Capture the cell that displays the provided text and extract its (x, y) central coordinate. 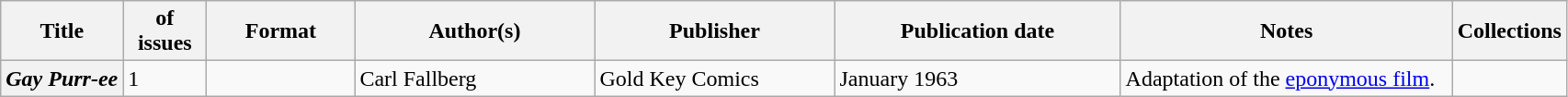
Notes (1287, 31)
Gay Purr-ee (62, 79)
January 1963 (978, 79)
Title (62, 31)
Gold Key Comics (715, 79)
Format (281, 31)
Publisher (715, 31)
1 (165, 79)
of issues (165, 31)
Carl Fallberg (474, 79)
Collections (1509, 31)
Adaptation of the eponymous film. (1287, 79)
Publication date (978, 31)
Author(s) (474, 31)
